For the text-containing cell, return its midpoint in (x, y) coordinate format. 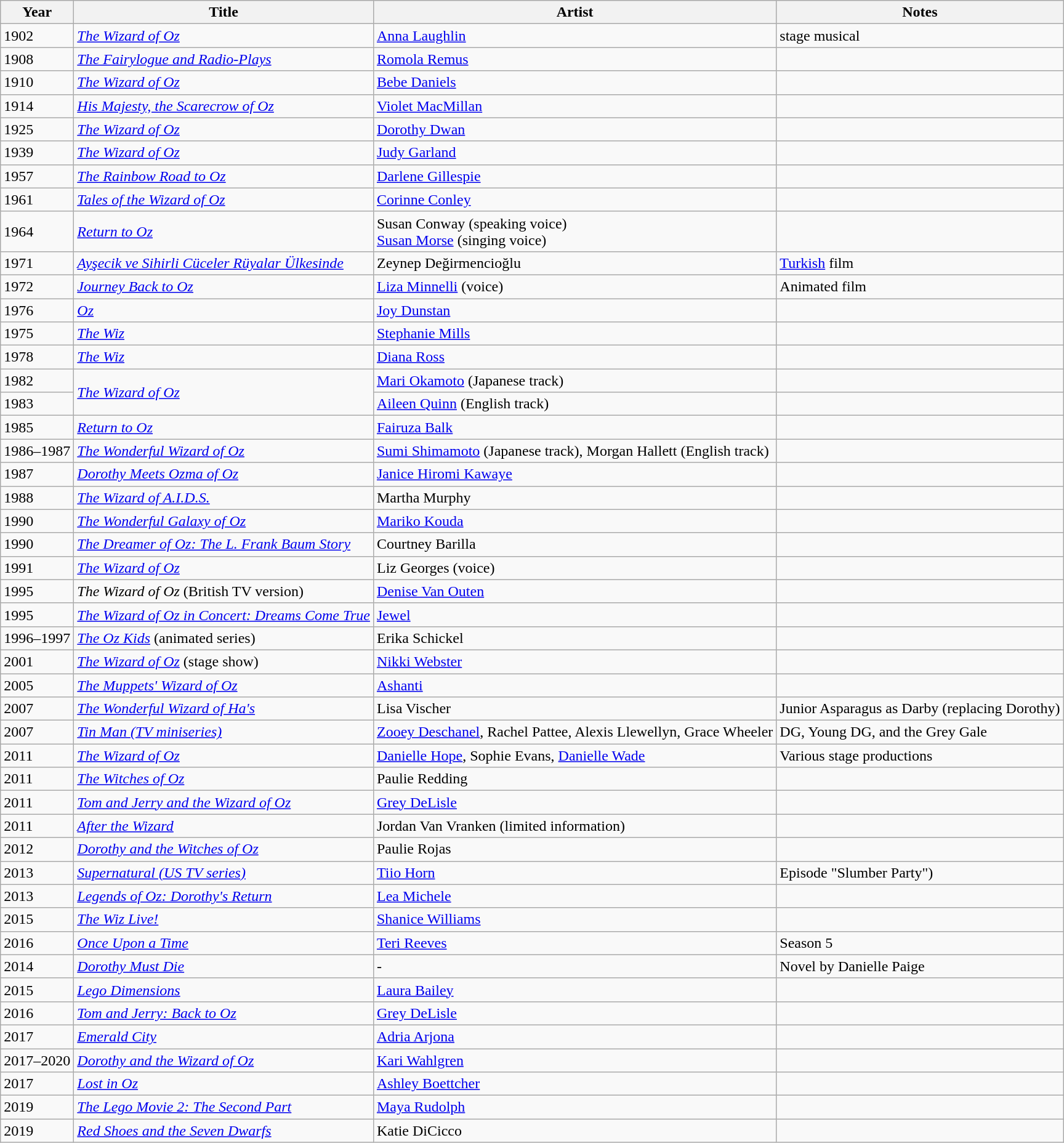
Dorothy Dwan (574, 129)
Zooey Deschanel, Rachel Pattee, Alexis Llewellyn, Grace Wheeler (574, 732)
1961 (37, 200)
The Witches of Oz (224, 779)
DG, Young DG, and the Grey Gale (920, 732)
Susan Conway (speaking voice)Susan Morse (singing voice) (574, 232)
Diana Ross (574, 357)
Legends of Oz: Dorothy's Return (224, 896)
The Rainbow Road to Oz (224, 176)
1972 (37, 286)
1908 (37, 59)
Ashanti (574, 685)
The Wizard of Oz (stage show) (224, 661)
Adria Arjona (574, 1036)
Stephanie Mills (574, 334)
Liza Minnelli (voice) (574, 286)
Mari Okamoto (Japanese track) (574, 381)
Erika Schickel (574, 638)
Courtney Barilla (574, 544)
Maya Rudolph (574, 1107)
The Dreamer of Oz: The L. Frank Baum Story (224, 544)
1982 (37, 381)
2001 (37, 661)
Title (224, 12)
Various stage productions (920, 756)
His Majesty, the Scarecrow of Oz (224, 106)
1983 (37, 404)
Year (37, 12)
2014 (37, 966)
Episode "Slumber Party") (920, 873)
Sumi Shimamoto (Japanese track), Morgan Hallett (English track) (574, 451)
Dorothy and the Wizard of Oz (224, 1060)
1987 (37, 474)
Artist (574, 12)
1978 (37, 357)
1910 (37, 83)
stage musical (920, 36)
The Oz Kids (animated series) (224, 638)
Lisa Vischer (574, 709)
The Wonderful Wizard of Oz (224, 451)
Mariko Kouda (574, 521)
1957 (37, 176)
Judy Garland (574, 153)
Lego Dimensions (224, 990)
1914 (37, 106)
Violet MacMillan (574, 106)
Teri Reeves (574, 943)
Tom and Jerry: Back to Oz (224, 1013)
Lost in Oz (224, 1084)
The Lego Movie 2: The Second Part (224, 1107)
1902 (37, 36)
Anna Laughlin (574, 36)
Emerald City (224, 1036)
Dorothy Must Die (224, 966)
Liz Georges (voice) (574, 568)
2017–2020 (37, 1060)
Red Shoes and the Seven Dwarfs (224, 1131)
Animated film (920, 286)
Junior Asparagus as Darby (replacing Dorothy) (920, 709)
Jordan Van Vranken (limited information) (574, 826)
The Wiz Live! (224, 919)
1975 (37, 334)
Paulie Redding (574, 779)
Shanice Williams (574, 919)
Zeynep Değirmencioğlu (574, 263)
Aileen Quinn (English track) (574, 404)
Ashley Boettcher (574, 1084)
1925 (37, 129)
After the Wizard (224, 826)
The Wizard of Oz (British TV version) (224, 591)
Dorothy and the Witches of Oz (224, 849)
The Wizard of A.I.D.S. (224, 498)
Nikki Webster (574, 661)
Kari Wahlgren (574, 1060)
Tiio Horn (574, 873)
Tom and Jerry and the Wizard of Oz (224, 802)
Once Upon a Time (224, 943)
- (574, 966)
The Muppets' Wizard of Oz (224, 685)
1985 (37, 427)
1939 (37, 153)
2012 (37, 849)
Janice Hiromi Kawaye (574, 474)
Notes (920, 12)
Oz (224, 310)
1988 (37, 498)
Turkish film (920, 263)
Tales of the Wizard of Oz (224, 200)
2005 (37, 685)
1986–1987 (37, 451)
Denise Van Outen (574, 591)
Romola Remus (574, 59)
1976 (37, 310)
Ayşecik ve Sihirli Cüceler Rüyalar Ülkesinde (224, 263)
The Wonderful Wizard of Ha's (224, 709)
Dorothy Meets Ozma of Oz (224, 474)
Jewel (574, 615)
Fairuza Balk (574, 427)
1996–1997 (37, 638)
Supernatural (US TV series) (224, 873)
1964 (37, 232)
1991 (37, 568)
Danielle Hope, Sophie Evans, Danielle Wade (574, 756)
Lea Michele (574, 896)
Joy Dunstan (574, 310)
The Wonderful Galaxy of Oz (224, 521)
Bebe Daniels (574, 83)
Corinne Conley (574, 200)
Katie DiCicco (574, 1131)
Martha Murphy (574, 498)
Paulie Rojas (574, 849)
Laura Bailey (574, 990)
1971 (37, 263)
Journey Back to Oz (224, 286)
Darlene Gillespie (574, 176)
Season 5 (920, 943)
The Wizard of Oz in Concert: Dreams Come True (224, 615)
The Fairylogue and Radio-Plays (224, 59)
Novel by Danielle Paige (920, 966)
Tin Man (TV miniseries) (224, 732)
